Scan for the cell matching the given text and deliver its (X, Y) coordinate at center. 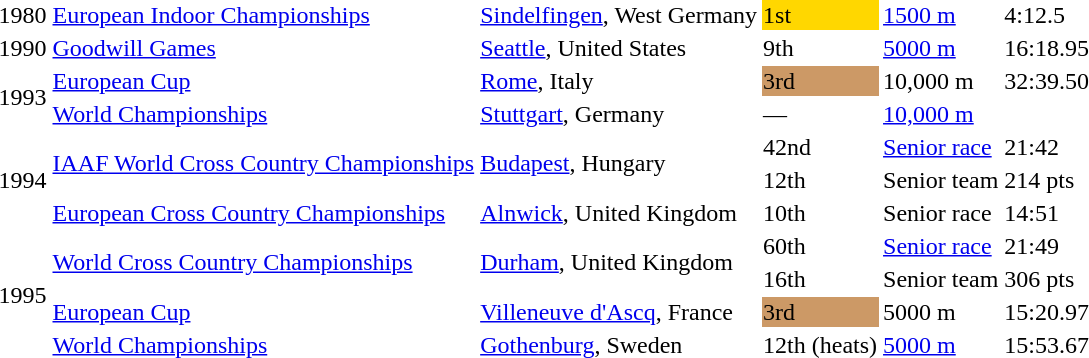
42nd (820, 147)
Rome, Italy (619, 81)
Stuttgart, Germany (619, 114)
Durham, United Kingdom (619, 262)
10th (820, 213)
12th (820, 180)
60th (820, 246)
Villeneuve d'Ascq, France (619, 312)
IAAF World Cross Country Championships (264, 164)
16th (820, 279)
1500 m (941, 15)
Seattle, United States (619, 48)
World Championships (264, 114)
European Indoor Championships (264, 15)
9th (820, 48)
Alnwick, United Kingdom (619, 213)
World Cross Country Championships (264, 262)
— (820, 114)
Goodwill Games (264, 48)
1st (820, 15)
European Cross Country Championships (264, 213)
Sindelfingen, West Germany (619, 15)
Budapest, Hungary (619, 164)
